Locate the cell with the specified text and output its [x, y] center coordinate. 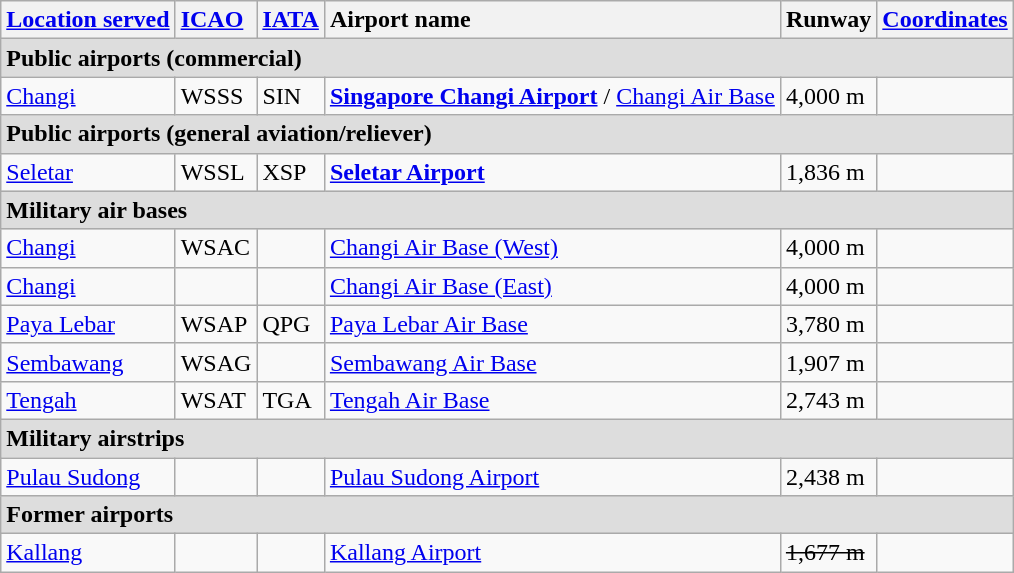
Airport name [552, 20]
Kallang [88, 553]
Public airports (general aviation/reliever) [507, 134]
WSAC [216, 248]
Changi Air Base (West) [552, 248]
ICAO [216, 20]
WSAP [216, 324]
Paya Lebar Air Base [552, 324]
TGA [291, 400]
QPG [291, 324]
Changi Air Base (East) [552, 286]
Singapore Changi Airport / Changi Air Base [552, 96]
Paya Lebar [88, 324]
Pulau Sudong [88, 477]
Location served [88, 20]
SIN [291, 96]
Sembawang [88, 362]
1,836 m [828, 172]
2,743 m [828, 400]
Tengah Air Base [552, 400]
WSSS [216, 96]
Sembawang Air Base [552, 362]
XSP [291, 172]
1,677 m [828, 553]
Seletar Airport [552, 172]
WSAG [216, 362]
1,907 m [828, 362]
WSSL [216, 172]
Pulau Sudong Airport [552, 477]
2,438 m [828, 477]
Kallang Airport [552, 553]
Coordinates [945, 20]
Military airstrips [507, 438]
Seletar [88, 172]
Public airports (commercial) [507, 58]
Tengah [88, 400]
3,780 m [828, 324]
Former airports [507, 515]
Military air bases [507, 210]
Runway [828, 20]
WSAT [216, 400]
IATA [291, 20]
